Find where the given text appears and provide that cell's center as (X, Y) coordinate. 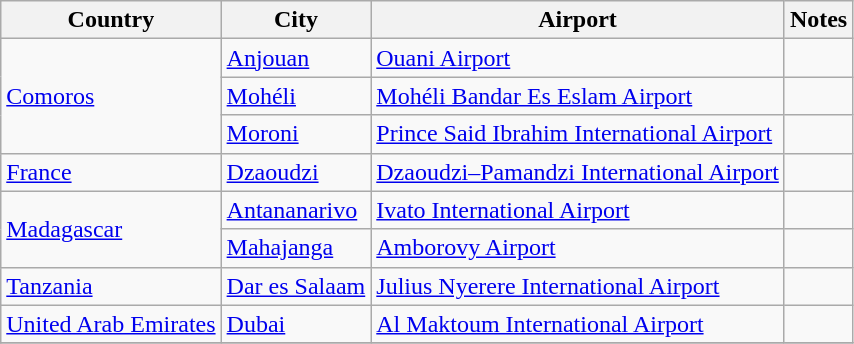
Moroni (296, 134)
Notes (818, 20)
City (296, 20)
Al Maktoum International Airport (578, 324)
Dubai (296, 324)
Ivato International Airport (578, 210)
France (111, 172)
Dar es Salaam (296, 286)
Mohéli (296, 96)
Anjouan (296, 58)
Comoros (111, 96)
Antananarivo (296, 210)
Ouani Airport (578, 58)
Dzaoudzi (296, 172)
Julius Nyerere International Airport (578, 286)
Amborovy Airport (578, 248)
Country (111, 20)
Mahajanga (296, 248)
United Arab Emirates (111, 324)
Mohéli Bandar Es Eslam Airport (578, 96)
Prince Said Ibrahim International Airport (578, 134)
Airport (578, 20)
Dzaoudzi–Pamandzi International Airport (578, 172)
Tanzania (111, 286)
Madagascar (111, 229)
